Output the [X, Y] coordinate of the center of the cell containing the given text.  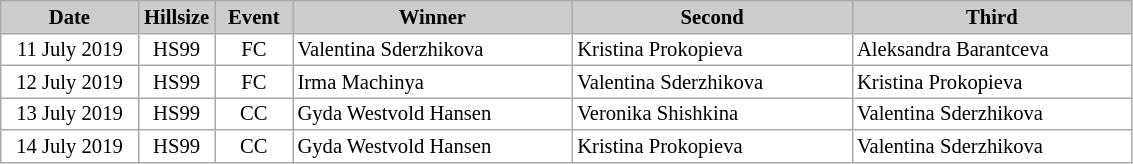
Third [992, 16]
14 July 2019 [70, 146]
Winner [432, 16]
Event [254, 16]
12 July 2019 [70, 81]
Aleksandra Barantceva [992, 49]
Hillsize [176, 16]
11 July 2019 [70, 49]
Irma Machinya [432, 81]
Date [70, 16]
Veronika Shishkina [712, 113]
13 July 2019 [70, 113]
Second [712, 16]
